Extract the (x, y) coordinate from the center of the cell holding the provided text.  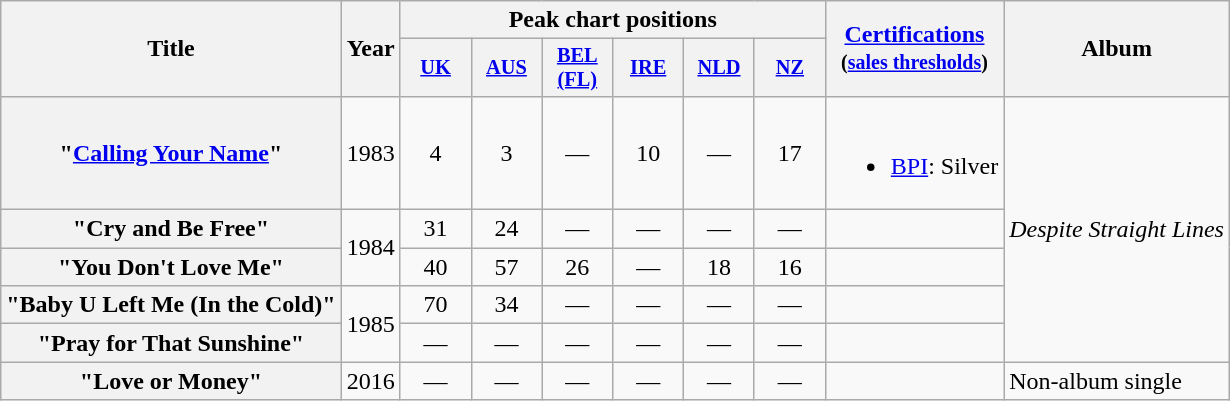
57 (506, 267)
IRE (648, 68)
3 (506, 152)
NLD (720, 68)
40 (436, 267)
Year (370, 49)
"Baby U Left Me (In the Cold)" (171, 305)
Title (171, 49)
18 (720, 267)
"You Don't Love Me" (171, 267)
UK (436, 68)
AUS (506, 68)
16 (790, 267)
"Cry and Be Free" (171, 229)
70 (436, 305)
NZ (790, 68)
24 (506, 229)
2016 (370, 381)
17 (790, 152)
Non-album single (1117, 381)
"Pray for That Sunshine" (171, 343)
"Love or Money" (171, 381)
1984 (370, 248)
1983 (370, 152)
34 (506, 305)
10 (648, 152)
26 (578, 267)
Peak chart positions (612, 20)
31 (436, 229)
1985 (370, 324)
BEL(FL) (578, 68)
Despite Straight Lines (1117, 228)
Certifications(sales thresholds) (914, 49)
4 (436, 152)
Album (1117, 49)
"Calling Your Name" (171, 152)
BPI: Silver (914, 152)
